Capture the cell that displays the provided text and extract its (x, y) central coordinate. 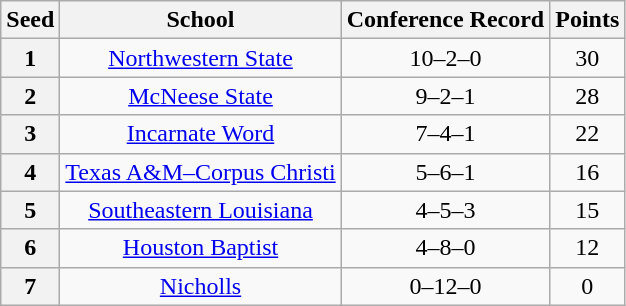
15 (588, 210)
4–5–3 (446, 210)
16 (588, 172)
Northwestern State (200, 58)
30 (588, 58)
0–12–0 (446, 286)
Nicholls (200, 286)
10–2–0 (446, 58)
Texas A&M–Corpus Christi (200, 172)
Points (588, 20)
Conference Record (446, 20)
5 (30, 210)
4–8–0 (446, 248)
4 (30, 172)
22 (588, 134)
12 (588, 248)
McNeese State (200, 96)
0 (588, 286)
28 (588, 96)
School (200, 20)
Houston Baptist (200, 248)
Seed (30, 20)
Southeastern Louisiana (200, 210)
7–4–1 (446, 134)
9–2–1 (446, 96)
7 (30, 286)
Incarnate Word (200, 134)
1 (30, 58)
2 (30, 96)
6 (30, 248)
5–6–1 (446, 172)
3 (30, 134)
